Detect which cell encompasses the target text, then output its [x, y] center coordinate. 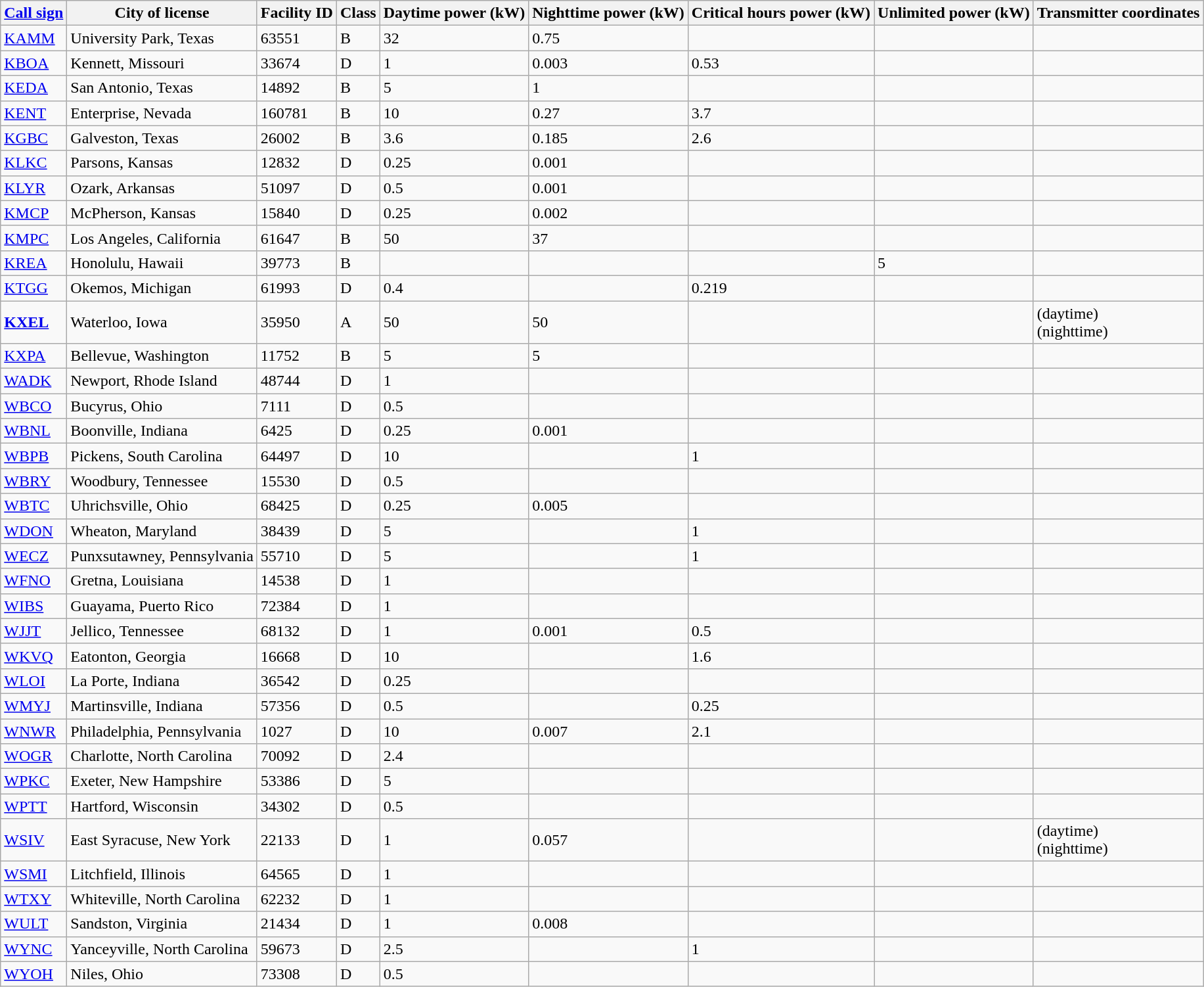
3.7 [780, 113]
Martinsville, Indiana [162, 706]
University Park, Texas [162, 38]
Transmitter coordinates [1118, 13]
Pickens, South Carolina [162, 456]
51097 [297, 188]
WTXY [34, 899]
16668 [297, 656]
160781 [297, 113]
WBPB [34, 456]
15840 [297, 213]
WMYJ [34, 706]
57356 [297, 706]
Uhrichsville, Ohio [162, 506]
WBCO [34, 406]
Boonville, Indiana [162, 431]
32 [455, 38]
WBNL [34, 431]
70092 [297, 756]
WIBS [34, 606]
Charlotte, North Carolina [162, 756]
0.057 [608, 840]
64565 [297, 874]
26002 [297, 138]
Call sign [34, 13]
0.003 [608, 63]
Whiteville, North Carolina [162, 899]
WULT [34, 924]
Class [358, 13]
Ozark, Arkansas [162, 188]
2.1 [780, 731]
38439 [297, 531]
Kennett, Missouri [162, 63]
Bellevue, Washington [162, 356]
63551 [297, 38]
55710 [297, 556]
Guayama, Puerto Rico [162, 606]
WDON [34, 531]
KREA [34, 263]
Okemos, Michigan [162, 288]
2.6 [780, 138]
WKVQ [34, 656]
KMCP [34, 213]
37 [608, 238]
City of license [162, 13]
0.53 [780, 63]
53386 [297, 781]
KLYR [34, 188]
1027 [297, 731]
Enterprise, Nevada [162, 113]
Unlimited power (kW) [954, 13]
34302 [297, 806]
La Porte, Indiana [162, 681]
East Syracuse, New York [162, 840]
Woodbury, Tennessee [162, 481]
11752 [297, 356]
Wheaton, Maryland [162, 531]
KGBC [34, 138]
59673 [297, 949]
KXEL [34, 322]
72384 [297, 606]
Eatonton, Georgia [162, 656]
WLOI [34, 681]
21434 [297, 924]
WFNO [34, 581]
61993 [297, 288]
WOGR [34, 756]
Newport, Rhode Island [162, 381]
0.4 [455, 288]
WSIV [34, 840]
Facility ID [297, 13]
39773 [297, 263]
0.008 [608, 924]
KAMM [34, 38]
12832 [297, 163]
WPKC [34, 781]
Bucyrus, Ohio [162, 406]
0.27 [608, 113]
Yanceyville, North Carolina [162, 949]
Critical hours power (kW) [780, 13]
Daytime power (kW) [455, 13]
68132 [297, 631]
Gretna, Louisiana [162, 581]
Sandston, Virginia [162, 924]
6425 [297, 431]
Philadelphia, Pennsylvania [162, 731]
San Antonio, Texas [162, 88]
WJJT [34, 631]
68425 [297, 506]
48744 [297, 381]
KLKC [34, 163]
WBTC [34, 506]
Litchfield, Illinois [162, 874]
Hartford, Wisconsin [162, 806]
0.75 [608, 38]
WECZ [34, 556]
WYNC [34, 949]
WBRY [34, 481]
Waterloo, Iowa [162, 322]
0.007 [608, 731]
Nighttime power (kW) [608, 13]
Galveston, Texas [162, 138]
62232 [297, 899]
15530 [297, 481]
0.002 [608, 213]
A [358, 322]
Jellico, Tennessee [162, 631]
Punxsutawney, Pennsylvania [162, 556]
KMPC [34, 238]
KXPA [34, 356]
Los Angeles, California [162, 238]
2.5 [455, 949]
WADK [34, 381]
36542 [297, 681]
WPTT [34, 806]
35950 [297, 322]
KEDA [34, 88]
64497 [297, 456]
0.185 [608, 138]
22133 [297, 840]
KBOA [34, 63]
1.6 [780, 656]
14892 [297, 88]
Honolulu, Hawaii [162, 263]
0.005 [608, 506]
7111 [297, 406]
WYOH [34, 974]
Parsons, Kansas [162, 163]
Exeter, New Hampshire [162, 781]
61647 [297, 238]
14538 [297, 581]
KENT [34, 113]
Niles, Ohio [162, 974]
0.219 [780, 288]
2.4 [455, 756]
McPherson, Kansas [162, 213]
WSMI [34, 874]
WNWR [34, 731]
3.6 [455, 138]
33674 [297, 63]
KTGG [34, 288]
73308 [297, 974]
